Output the (x, y) coordinate of the center of the cell containing the given text.  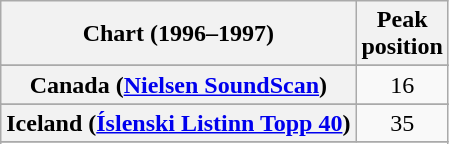
Iceland (Íslenski Listinn Topp 40) (178, 123)
35 (402, 123)
Peakposition (402, 34)
16 (402, 85)
Chart (1996–1997) (178, 34)
Canada (Nielsen SoundScan) (178, 85)
